Provide the [X, Y] coordinate of the cell's center where the given text is located.  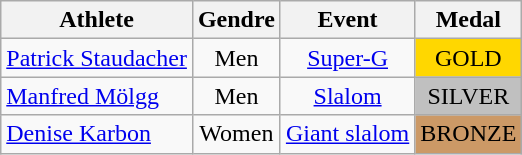
Athlete [97, 20]
BRONZE [468, 134]
GOLD [468, 58]
Denise Karbon [97, 134]
Super-G [347, 58]
Manfred Mölgg [97, 96]
Patrick Staudacher [97, 58]
SILVER [468, 96]
Slalom [347, 96]
Medal [468, 20]
Women [236, 134]
Gendre [236, 20]
Giant slalom [347, 134]
Event [347, 20]
